Return the (X, Y) coordinate for the center point of the cell that contains the specified text.  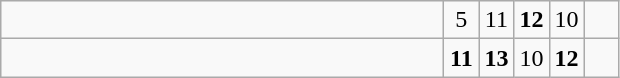
5 (462, 20)
13 (496, 58)
